Output the (x, y) coordinate of the center of the cell containing the given text.  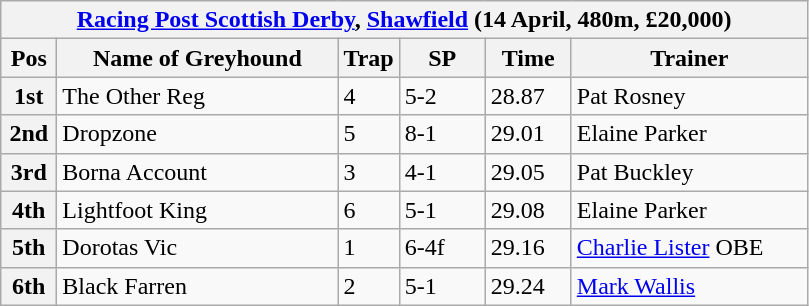
2nd (29, 134)
6-4f (442, 248)
1 (368, 248)
5th (29, 248)
5 (368, 134)
29.01 (528, 134)
29.16 (528, 248)
Pos (29, 58)
4-1 (442, 172)
3 (368, 172)
Dropzone (198, 134)
Time (528, 58)
6 (368, 210)
4 (368, 96)
Dorotas Vic (198, 248)
28.87 (528, 96)
29.08 (528, 210)
Trainer (689, 58)
5-2 (442, 96)
Pat Rosney (689, 96)
Black Farren (198, 286)
Charlie Lister OBE (689, 248)
The Other Reg (198, 96)
1st (29, 96)
29.05 (528, 172)
4th (29, 210)
Mark Wallis (689, 286)
2 (368, 286)
3rd (29, 172)
SP (442, 58)
Trap (368, 58)
Borna Account (198, 172)
Lightfoot King (198, 210)
6th (29, 286)
Pat Buckley (689, 172)
Racing Post Scottish Derby, Shawfield (14 April, 480m, £20,000) (404, 20)
8-1 (442, 134)
Name of Greyhound (198, 58)
29.24 (528, 286)
